Return the [x, y] coordinate for the center point of the cell that contains the specified text.  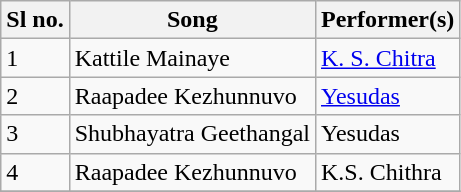
Song [192, 20]
Kattile Mainaye [192, 58]
2 [35, 96]
Shubhayatra Geethangal [192, 134]
3 [35, 134]
K. S. Chitra [387, 58]
K.S. Chithra [387, 172]
1 [35, 58]
Sl no. [35, 20]
4 [35, 172]
Performer(s) [387, 20]
